Return (X, Y) of the center of cell containing provided text 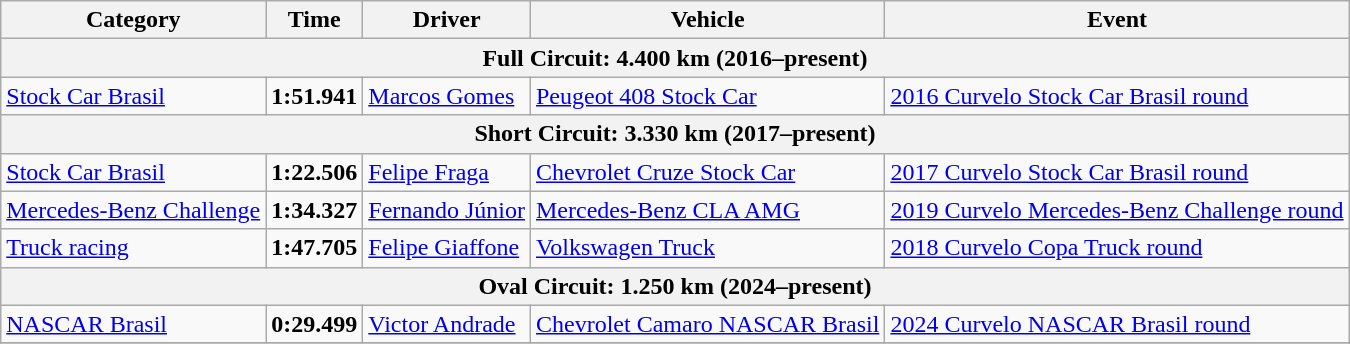
2017 Curvelo Stock Car Brasil round (1117, 172)
Vehicle (707, 20)
Volkswagen Truck (707, 248)
NASCAR Brasil (134, 324)
1:47.705 (314, 248)
1:34.327 (314, 210)
Full Circuit: 4.400 km (2016–present) (675, 58)
Oval Circuit: 1.250 km (2024–present) (675, 286)
Marcos Gomes (447, 96)
Chevrolet Cruze Stock Car (707, 172)
Truck racing (134, 248)
Mercedes-Benz CLA AMG (707, 210)
Felipe Giaffone (447, 248)
1:22.506 (314, 172)
0:29.499 (314, 324)
2019 Curvelo Mercedes-Benz Challenge round (1117, 210)
Driver (447, 20)
2016 Curvelo Stock Car Brasil round (1117, 96)
Victor Andrade (447, 324)
2024 Curvelo NASCAR Brasil round (1117, 324)
Time (314, 20)
Event (1117, 20)
1:51.941 (314, 96)
Short Circuit: 3.330 km (2017–present) (675, 134)
2018 Curvelo Copa Truck round (1117, 248)
Peugeot 408 Stock Car (707, 96)
Felipe Fraga (447, 172)
Category (134, 20)
Mercedes-Benz Challenge (134, 210)
Fernando Júnior (447, 210)
Chevrolet Camaro NASCAR Brasil (707, 324)
